Determine the (X, Y) coordinate at the center of the cell enclosing the given text.  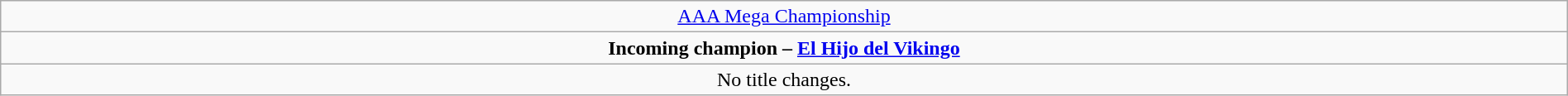
No title changes. (784, 79)
AAA Mega Championship (784, 17)
Incoming champion – El Hijo del Vikingo (784, 48)
